Identify which cell holds the provided text, then report its (X, Y) central coordinate. 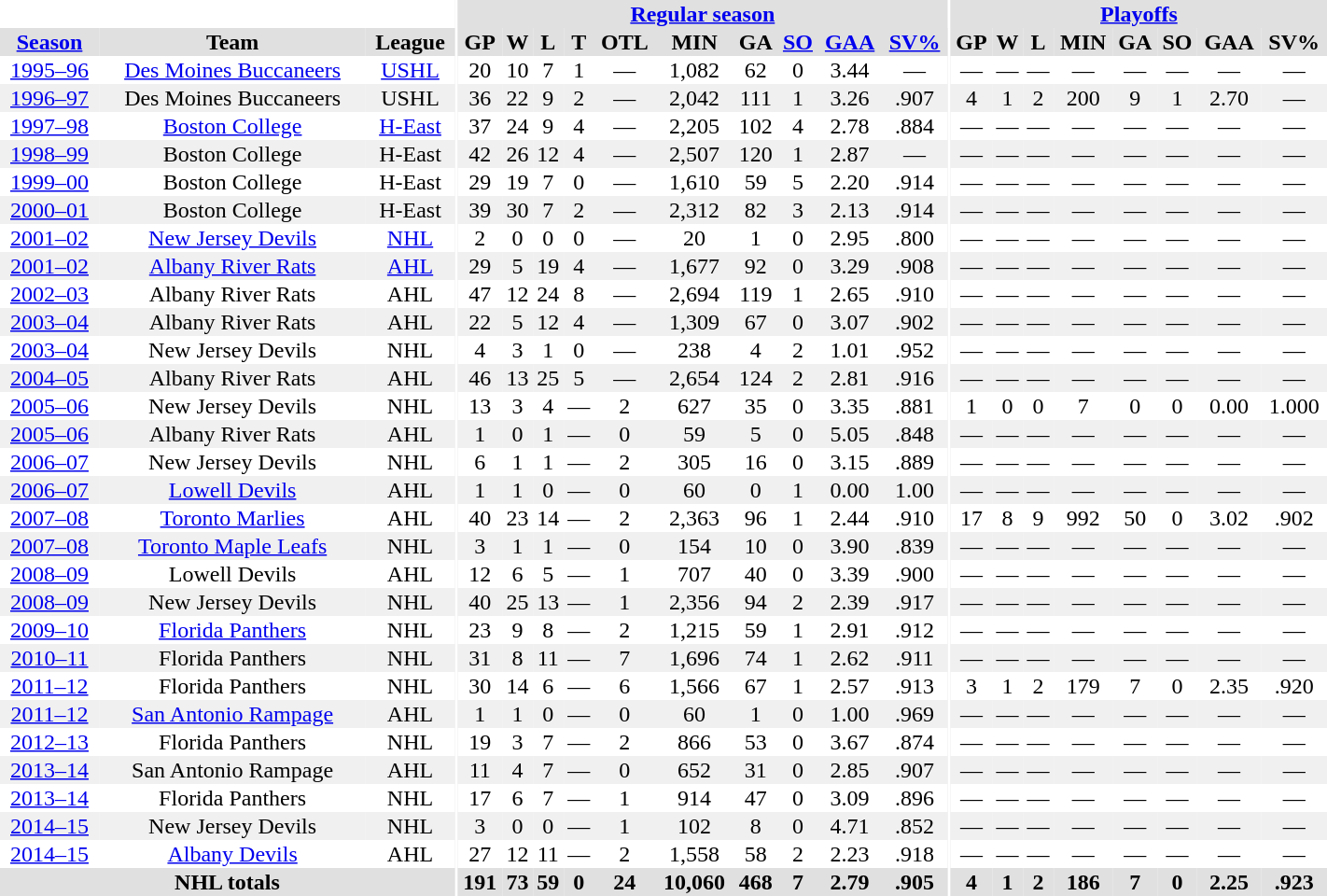
3.90 (849, 546)
914 (694, 798)
T (579, 42)
2.95 (849, 238)
1,309 (694, 322)
179 (1083, 686)
2.87 (849, 154)
League (411, 42)
94 (756, 602)
1.01 (849, 350)
2.65 (849, 294)
58 (756, 854)
627 (694, 406)
1997–98 (49, 126)
2002–03 (49, 294)
1999–00 (49, 182)
468 (756, 882)
.839 (915, 546)
2010–11 (49, 658)
26 (517, 154)
.905 (915, 882)
.911 (915, 658)
305 (694, 462)
1,215 (694, 630)
3.15 (849, 462)
2,363 (694, 518)
.884 (915, 126)
2000–01 (49, 210)
2.44 (849, 518)
1,566 (694, 686)
2,356 (694, 602)
.916 (915, 378)
.908 (915, 266)
186 (1083, 882)
3.07 (849, 322)
42 (480, 154)
36 (480, 98)
96 (756, 518)
1995–96 (49, 70)
2,507 (694, 154)
Playoffs (1138, 14)
2.23 (849, 854)
5.05 (849, 434)
Season (49, 42)
16 (756, 462)
Regular season (702, 14)
Toronto Marlies (232, 518)
3.29 (849, 266)
154 (694, 546)
120 (756, 154)
3.44 (849, 70)
2009–10 (49, 630)
.889 (915, 462)
2,042 (694, 98)
.913 (915, 686)
3.09 (849, 798)
Team (232, 42)
74 (756, 658)
2.25 (1230, 882)
2.39 (849, 602)
2.85 (849, 770)
1.000 (1293, 406)
.874 (915, 742)
62 (756, 70)
3.39 (849, 574)
2.57 (849, 686)
37 (480, 126)
238 (694, 350)
.952 (915, 350)
2.20 (849, 182)
3.35 (849, 406)
866 (694, 742)
.912 (915, 630)
.969 (915, 714)
119 (756, 294)
.920 (1293, 686)
652 (694, 770)
4.71 (849, 826)
2,654 (694, 378)
73 (517, 882)
.923 (1293, 882)
.900 (915, 574)
2.13 (849, 210)
Albany Devils (232, 854)
1,677 (694, 266)
39 (480, 210)
2,694 (694, 294)
2.62 (849, 658)
.917 (915, 602)
3.67 (849, 742)
50 (1136, 518)
2,312 (694, 210)
.848 (915, 434)
.852 (915, 826)
10,060 (694, 882)
82 (756, 210)
3.02 (1230, 518)
46 (480, 378)
2.79 (849, 882)
2004–05 (49, 378)
NHL totals (228, 882)
OTL (625, 42)
2.70 (1230, 98)
Toronto Maple Leafs (232, 546)
92 (756, 266)
.896 (915, 798)
35 (756, 406)
200 (1083, 98)
27 (480, 854)
1,610 (694, 182)
.881 (915, 406)
1998–99 (49, 154)
111 (756, 98)
.800 (915, 238)
124 (756, 378)
1,082 (694, 70)
992 (1083, 518)
2,205 (694, 126)
2012–13 (49, 742)
.918 (915, 854)
2.91 (849, 630)
3.26 (849, 98)
1,558 (694, 854)
1,696 (694, 658)
707 (694, 574)
53 (756, 742)
1996–97 (49, 98)
191 (480, 882)
2.81 (849, 378)
2.78 (849, 126)
2.35 (1230, 686)
